Search for the cell housing the specified text and yield its (X, Y) center coordinate. 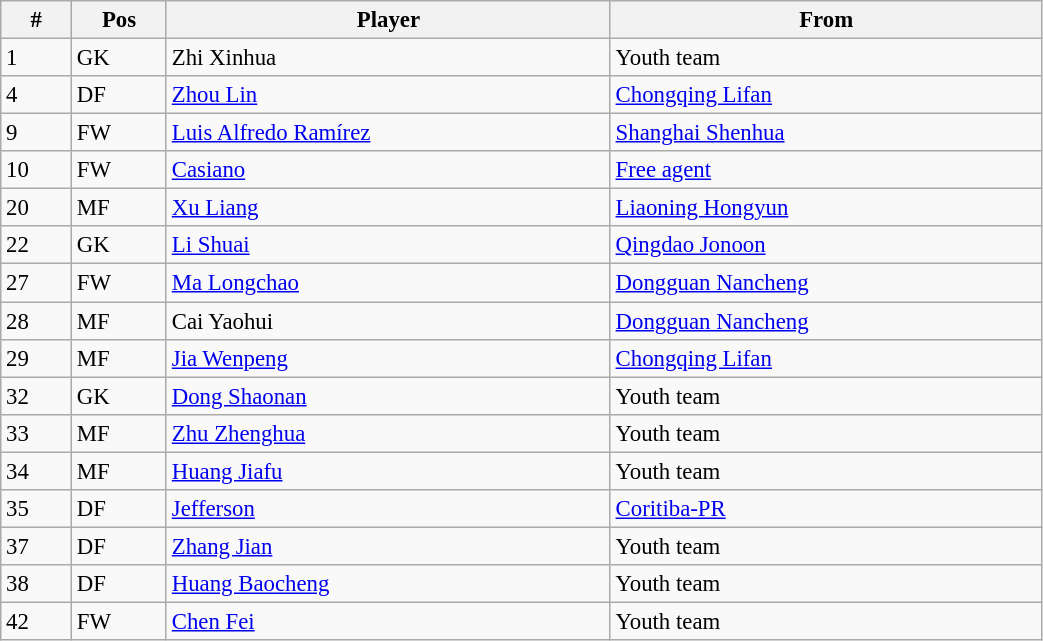
Pos (120, 20)
From (826, 20)
Jia Wenpeng (388, 358)
37 (36, 546)
1 (36, 58)
9 (36, 133)
Liaoning Hongyun (826, 208)
35 (36, 509)
34 (36, 471)
Chen Fei (388, 621)
28 (36, 321)
Shanghai Shenhua (826, 133)
32 (36, 396)
Huang Baocheng (388, 584)
Li Shuai (388, 245)
Huang Jiafu (388, 471)
Coritiba-PR (826, 509)
Jefferson (388, 509)
Cai Yaohui (388, 321)
42 (36, 621)
Qingdao Jonoon (826, 245)
Zhang Jian (388, 546)
Zhou Lin (388, 95)
22 (36, 245)
27 (36, 283)
Free agent (826, 170)
38 (36, 584)
29 (36, 358)
Casiano (388, 170)
20 (36, 208)
10 (36, 170)
33 (36, 433)
Zhi Xinhua (388, 58)
4 (36, 95)
Zhu Zhenghua (388, 433)
Xu Liang (388, 208)
# (36, 20)
Player (388, 20)
Luis Alfredo Ramírez (388, 133)
Dong Shaonan (388, 396)
Ma Longchao (388, 283)
